Locate the cell with the specified text and output its (X, Y) center coordinate. 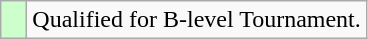
Qualified for B-level Tournament. (197, 20)
